Locate the cell with the specified text and output its [X, Y] center coordinate. 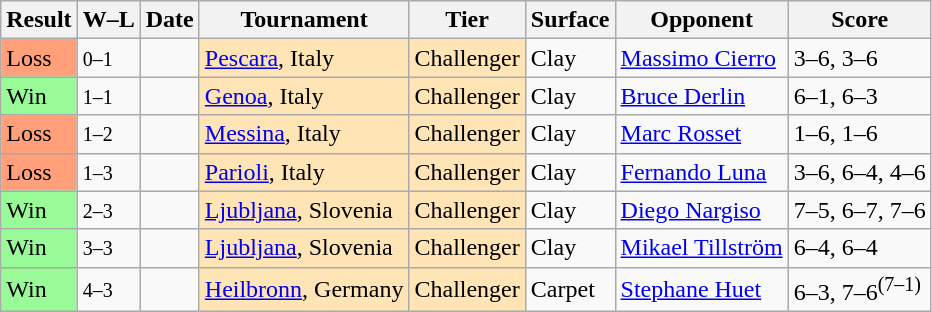
Surface [570, 20]
1–1 [108, 96]
0–1 [108, 58]
Score [860, 20]
Diego Nargiso [702, 210]
3–3 [108, 248]
Tier [467, 20]
Bruce Derlin [702, 96]
Date [170, 20]
W–L [108, 20]
2–3 [108, 210]
Mikael Tillström [702, 248]
Messina, Italy [304, 134]
1–3 [108, 172]
1–6, 1–6 [860, 134]
6–1, 6–3 [860, 96]
Fernando Luna [702, 172]
Marc Rosset [702, 134]
7–5, 6–7, 7–6 [860, 210]
Opponent [702, 20]
3–6, 6–4, 4–6 [860, 172]
6–3, 7–6(7–1) [860, 290]
4–3 [108, 290]
Stephane Huet [702, 290]
Parioli, Italy [304, 172]
6–4, 6–4 [860, 248]
Pescara, Italy [304, 58]
Tournament [304, 20]
Result [39, 20]
1–2 [108, 134]
Heilbronn, Germany [304, 290]
Massimo Cierro [702, 58]
Genoa, Italy [304, 96]
Carpet [570, 290]
3–6, 3–6 [860, 58]
